Identify which cell holds the provided text, then report its (x, y) central coordinate. 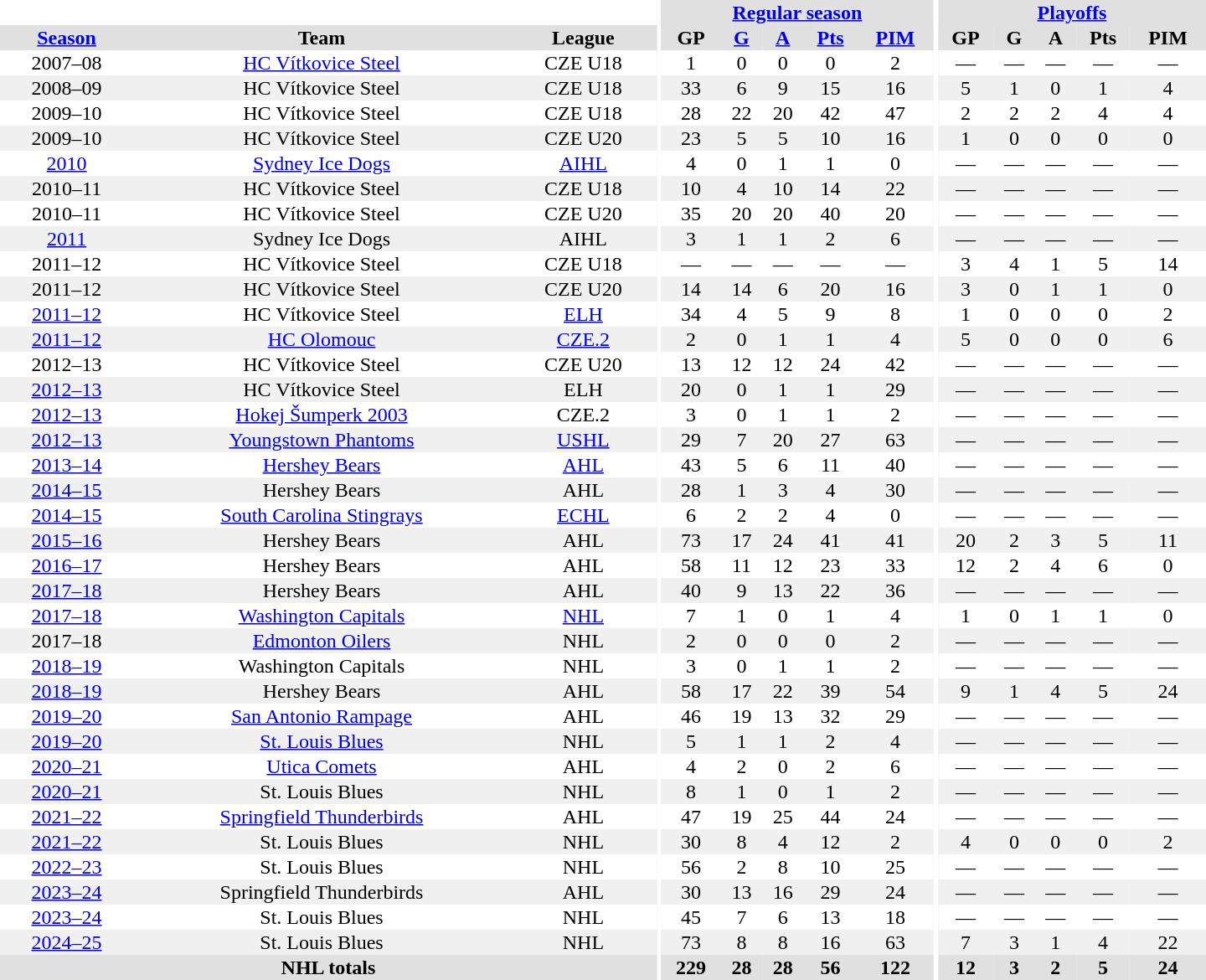
36 (894, 591)
Edmonton Oilers (322, 641)
2011 (67, 239)
2016–17 (67, 565)
2007–08 (67, 63)
Team (322, 38)
Utica Comets (322, 766)
27 (830, 440)
54 (894, 691)
122 (894, 967)
229 (690, 967)
San Antonio Rampage (322, 716)
32 (830, 716)
2022–23 (67, 867)
2010 (67, 163)
Youngstown Phantoms (322, 440)
2015–16 (67, 540)
NHL totals (328, 967)
18 (894, 917)
34 (690, 314)
ECHL (583, 515)
Season (67, 38)
2013–14 (67, 465)
2024–25 (67, 942)
39 (830, 691)
44 (830, 817)
46 (690, 716)
35 (690, 214)
2008–09 (67, 88)
Hokej Šumperk 2003 (322, 415)
15 (830, 88)
League (583, 38)
USHL (583, 440)
Playoffs (1072, 13)
Regular season (797, 13)
43 (690, 465)
South Carolina Stingrays (322, 515)
45 (690, 917)
HC Olomouc (322, 339)
